Return the [X, Y] coordinate for the center point of the cell that contains the specified text.  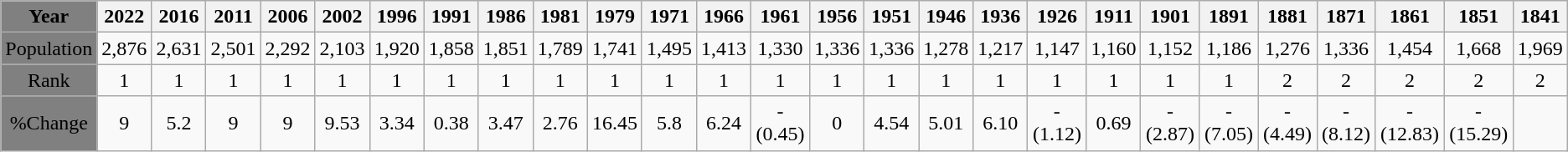
1966 [724, 17]
1,160 [1114, 48]
1,330 [781, 48]
4.54 [891, 124]
1,152 [1170, 48]
1,668 [1478, 48]
%Change [49, 124]
-(7.05) [1229, 124]
-(2.87) [1170, 124]
1881 [1287, 17]
1,789 [560, 48]
2,103 [342, 48]
9.53 [342, 124]
16.45 [615, 124]
2006 [288, 17]
1871 [1346, 17]
-(8.12) [1346, 124]
1951 [891, 17]
2.76 [560, 124]
2002 [342, 17]
5.8 [668, 124]
1,851 [506, 48]
1901 [1170, 17]
0 [838, 124]
1891 [1229, 17]
0.69 [1114, 124]
1946 [946, 17]
Year [49, 17]
5.01 [946, 124]
6.24 [724, 124]
3.34 [397, 124]
1971 [668, 17]
2,631 [179, 48]
1,276 [1287, 48]
1841 [1540, 17]
1979 [615, 17]
2022 [124, 17]
1,920 [397, 48]
Population [49, 48]
1,147 [1057, 48]
-(15.29) [1478, 124]
1,858 [451, 48]
-(4.49) [1287, 124]
1956 [838, 17]
2011 [233, 17]
-(0.45) [781, 124]
1,278 [946, 48]
1991 [451, 17]
1996 [397, 17]
1981 [560, 17]
Rank [49, 80]
6.10 [1000, 124]
2,292 [288, 48]
1861 [1410, 17]
1,217 [1000, 48]
1936 [1000, 17]
1911 [1114, 17]
-(1.12) [1057, 124]
1,969 [1540, 48]
1,741 [615, 48]
3.47 [506, 124]
-(12.83) [1410, 124]
1,413 [724, 48]
2,876 [124, 48]
1926 [1057, 17]
1986 [506, 17]
1,186 [1229, 48]
2,501 [233, 48]
0.38 [451, 124]
1851 [1478, 17]
2016 [179, 17]
1,495 [668, 48]
5.2 [179, 124]
1961 [781, 17]
1,454 [1410, 48]
